Determine the [x, y] coordinate at the center of the cell enclosing the given text.  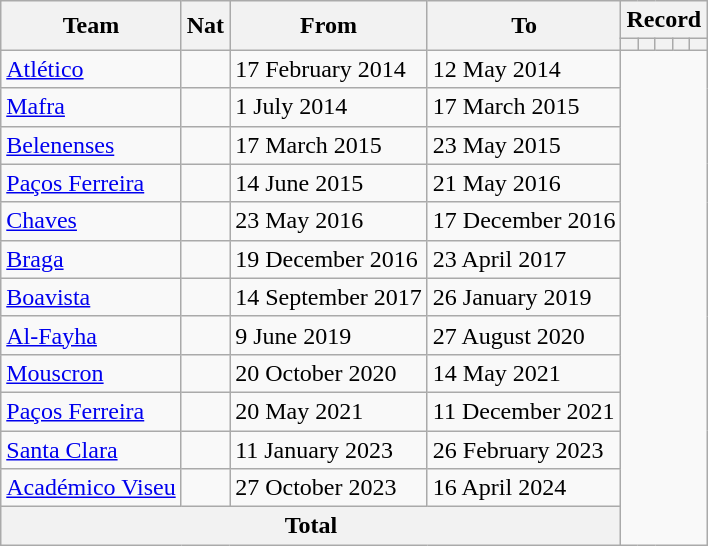
From [329, 26]
16 April 2024 [524, 488]
1 July 2014 [329, 107]
23 April 2017 [524, 259]
Al-Fayha [91, 335]
19 December 2016 [329, 259]
Braga [91, 259]
17 December 2016 [524, 221]
20 October 2020 [329, 373]
11 December 2021 [524, 411]
Académico Viseu [91, 488]
Team [91, 26]
23 May 2015 [524, 145]
Belenenses [91, 145]
26 February 2023 [524, 449]
Nat [205, 26]
14 September 2017 [329, 297]
14 May 2021 [524, 373]
14 June 2015 [329, 183]
27 August 2020 [524, 335]
17 February 2014 [329, 69]
Atlético [91, 69]
23 May 2016 [329, 221]
20 May 2021 [329, 411]
9 June 2019 [329, 335]
Mouscron [91, 373]
Mafra [91, 107]
Total [311, 526]
Chaves [91, 221]
27 October 2023 [329, 488]
12 May 2014 [524, 69]
Santa Clara [91, 449]
Record [664, 20]
26 January 2019 [524, 297]
To [524, 26]
Boavista [91, 297]
21 May 2016 [524, 183]
11 January 2023 [329, 449]
